Determine the (x, y) coordinate at the center of the cell enclosing the given text.  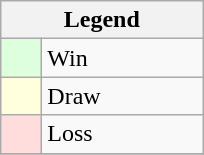
Legend (102, 20)
Loss (122, 134)
Win (122, 58)
Draw (122, 96)
